Locate the cell with the specified text and output its (x, y) center coordinate. 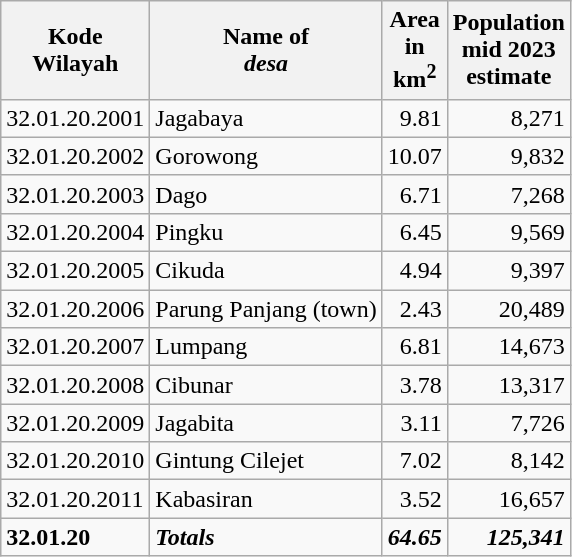
7,726 (508, 423)
32.01.20.2001 (76, 118)
32.01.20.2009 (76, 423)
3.11 (414, 423)
Kode Wilayah (76, 50)
Totals (266, 537)
9,832 (508, 156)
32.01.20.2006 (76, 309)
Dago (266, 194)
9.81 (414, 118)
14,673 (508, 347)
7.02 (414, 461)
Cikuda (266, 271)
9,397 (508, 271)
4.94 (414, 271)
6.45 (414, 232)
Populationmid 2023estimate (508, 50)
3.52 (414, 499)
Cibunar (266, 385)
Gintung Cilejet (266, 461)
2.43 (414, 309)
Pingku (266, 232)
Jagabaya (266, 118)
10.07 (414, 156)
13,317 (508, 385)
32.01.20.2008 (76, 385)
Gorowong (266, 156)
6.71 (414, 194)
7,268 (508, 194)
Name of desa (266, 50)
8,142 (508, 461)
32.01.20.2010 (76, 461)
Parung Panjang (town) (266, 309)
Kabasiran (266, 499)
16,657 (508, 499)
9,569 (508, 232)
Area in km2 (414, 50)
32.01.20.2002 (76, 156)
32.01.20.2003 (76, 194)
125,341 (508, 537)
32.01.20.2004 (76, 232)
3.78 (414, 385)
32.01.20.2011 (76, 499)
8,271 (508, 118)
64.65 (414, 537)
20,489 (508, 309)
6.81 (414, 347)
Lumpang (266, 347)
Jagabita (266, 423)
32.01.20 (76, 537)
32.01.20.2005 (76, 271)
32.01.20.2007 (76, 347)
